Find where the given text appears and provide that cell's center as [x, y] coordinate. 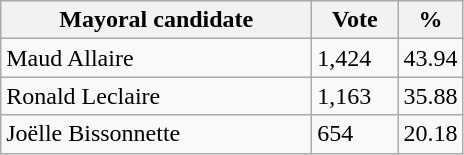
654 [355, 134]
Mayoral candidate [156, 20]
Joëlle Bissonnette [156, 134]
Maud Allaire [156, 58]
20.18 [430, 134]
1,163 [355, 96]
% [430, 20]
1,424 [355, 58]
Ronald Leclaire [156, 96]
Vote [355, 20]
43.94 [430, 58]
35.88 [430, 96]
